Return [x, y] of the center of cell containing provided text 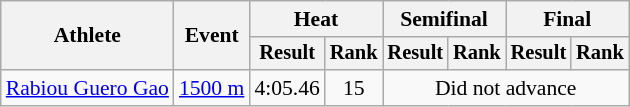
Athlete [88, 36]
Rabiou Guero Gao [88, 88]
Semifinal [444, 19]
Event [212, 36]
4:05.46 [286, 88]
Did not advance [505, 88]
Heat [316, 19]
Final [568, 19]
1500 m [212, 88]
15 [354, 88]
